Locate the cell with the specified text and output its (X, Y) center coordinate. 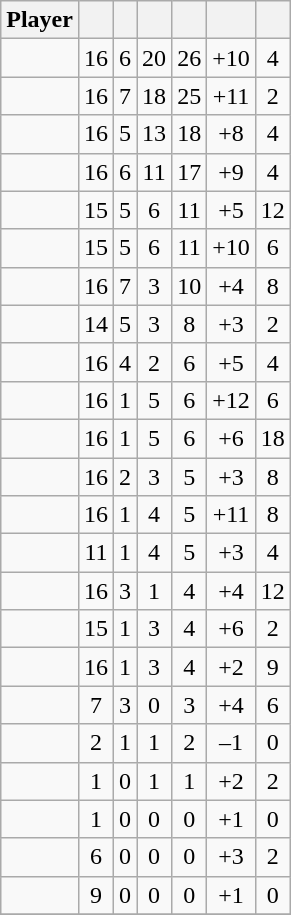
+9 (232, 172)
–1 (232, 743)
26 (190, 58)
+12 (232, 400)
14 (96, 324)
13 (154, 134)
Player (40, 20)
+8 (232, 134)
17 (190, 172)
20 (154, 58)
10 (190, 286)
25 (190, 96)
